Return (X, Y) of the center of cell containing provided text 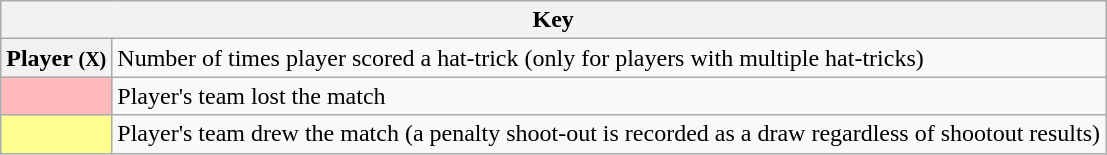
Player's team drew the match (a penalty shoot-out is recorded as a draw regardless of shootout results) (609, 134)
Player (X) (56, 58)
Player's team lost the match (609, 96)
Number of times player scored a hat-trick (only for players with multiple hat-tricks) (609, 58)
Key (554, 20)
